Detect which cell encompasses the target text, then output its (X, Y) center coordinate. 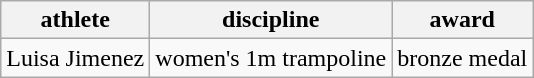
Luisa Jimenez (76, 58)
women's 1m trampoline (271, 58)
athlete (76, 20)
award (462, 20)
discipline (271, 20)
bronze medal (462, 58)
